Output the (X, Y) coordinate of the center of the cell containing the given text.  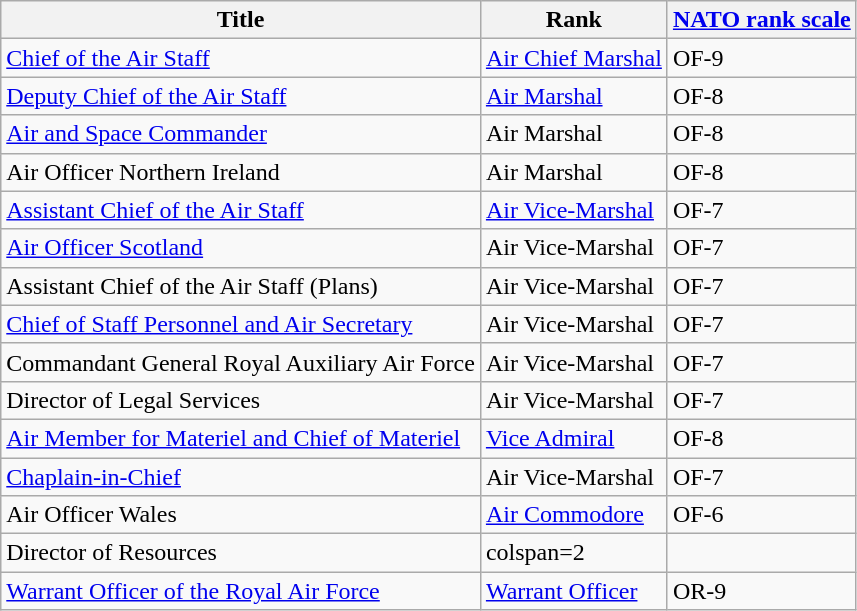
Title (241, 20)
Chief of Staff Personnel and Air Secretary (241, 324)
Commandant General Royal Auxiliary Air Force (241, 362)
OF-9 (762, 58)
Director of Resources (241, 553)
Warrant Officer of the Royal Air Force (241, 591)
Air and Space Commander (241, 134)
Air Chief Marshal (574, 58)
OR-9 (762, 591)
Air Officer Wales (241, 515)
Air Officer Northern Ireland (241, 172)
Chaplain-in-Chief (241, 477)
Assistant Chief of the Air Staff (Plans) (241, 286)
Director of Legal Services (241, 400)
Assistant Chief of the Air Staff (241, 210)
Warrant Officer (574, 591)
NATO rank scale (762, 20)
Vice Admiral (574, 438)
colspan=2 (574, 553)
Air Commodore (574, 515)
Air Officer Scotland (241, 248)
Rank (574, 20)
Deputy Chief of the Air Staff (241, 96)
OF-6 (762, 515)
Chief of the Air Staff (241, 58)
Air Member for Materiel and Chief of Materiel (241, 438)
